Locate the cell with the specified text and output its [x, y] center coordinate. 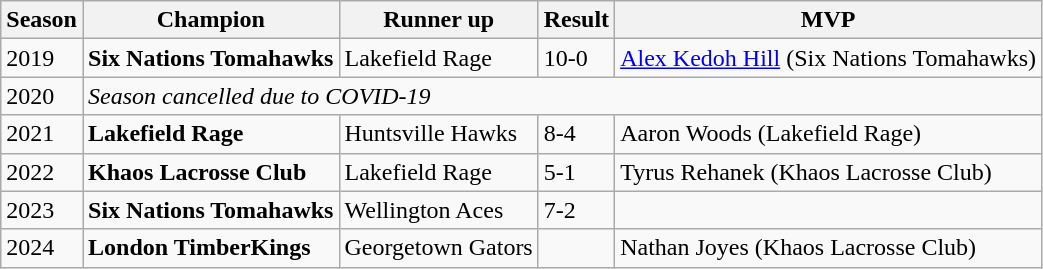
MVP [828, 20]
Georgetown Gators [438, 248]
7-2 [576, 210]
Nathan Joyes (Khaos Lacrosse Club) [828, 248]
Aaron Woods (Lakefield Rage) [828, 134]
2022 [42, 172]
Champion [210, 20]
Wellington Aces [438, 210]
10-0 [576, 58]
8-4 [576, 134]
Result [576, 20]
Season [42, 20]
Huntsville Hawks [438, 134]
Season cancelled due to COVID-19 [562, 96]
2020 [42, 96]
5-1 [576, 172]
2024 [42, 248]
Alex Kedoh Hill (Six Nations Tomahawks) [828, 58]
2021 [42, 134]
Khaos Lacrosse Club [210, 172]
Runner up [438, 20]
2023 [42, 210]
2019 [42, 58]
Tyrus Rehanek (Khaos Lacrosse Club) [828, 172]
London TimberKings [210, 248]
